Return (x, y) of the center of cell containing provided text 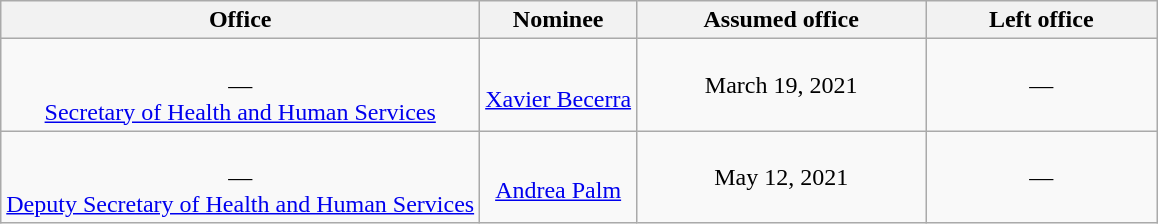
May 12, 2021 (782, 177)
March 19, 2021 (782, 85)
—Secretary of Health and Human Services (240, 85)
Office (240, 20)
—Deputy Secretary of Health and Human Services (240, 177)
Xavier Becerra (558, 85)
Assumed office (782, 20)
Nominee (558, 20)
Andrea Palm (558, 177)
Left office (1042, 20)
